Return (X, Y) of the center of cell containing provided text 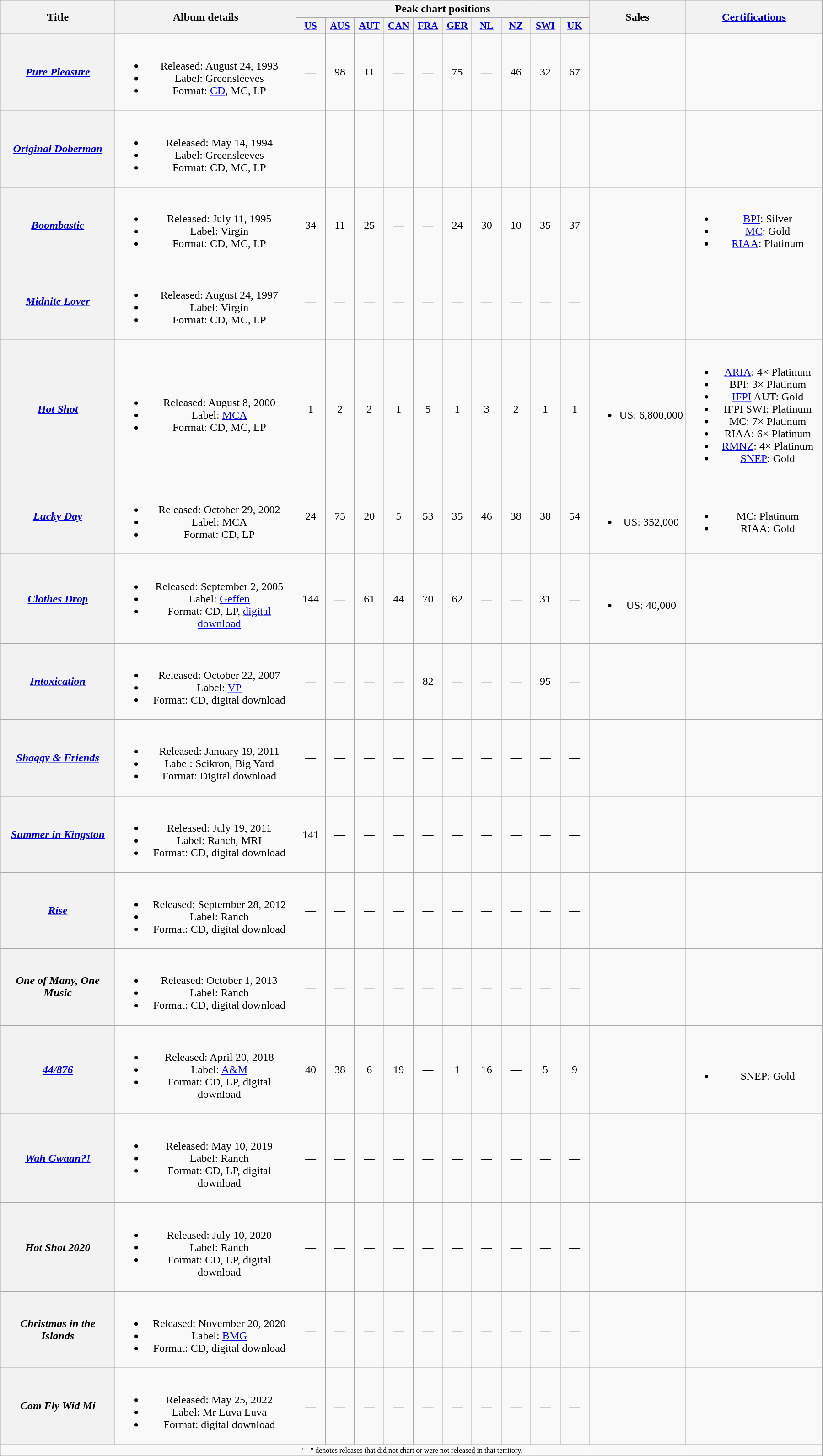
FRA (428, 26)
Intoxication (58, 682)
Rise (58, 910)
Wah Gwaan?! (58, 1158)
34 (311, 225)
Album details (206, 17)
Peak chart positions (443, 9)
AUS (340, 26)
44 (398, 599)
Released: April 20, 2018Label: A&MFormat: CD, LP, digital download (206, 1069)
UK (575, 26)
Released: July 10, 2020Label: RanchFormat: CD, LP, digital download (206, 1247)
Released: August 8, 2000Label: MCAFormat: CD, MC, LP (206, 409)
70 (428, 599)
Released: October 29, 2002Label: MCAFormat: CD, LP (206, 516)
Sales (637, 17)
US: 6,800,000 (637, 409)
Christmas in the Islands (58, 1329)
Released: July 11, 1995Label: VirginFormat: CD, MC, LP (206, 225)
CAN (398, 26)
Lucky Day (58, 516)
Released: January 19, 2011Label: Scikron, Big YardFormat: Digital download (206, 758)
Hot Shot 2020 (58, 1247)
Midnite Lover (58, 302)
Released: May 10, 2019Label: RanchFormat: CD, LP, digital download (206, 1158)
NL (487, 26)
SWI (545, 26)
Released: May 14, 1994Label: GreensleevesFormat: CD, MC, LP (206, 149)
Released: July 19, 2011Label: Ranch, MRIFormat: CD, digital download (206, 834)
10 (516, 225)
44/876 (58, 1069)
16 (487, 1069)
Released: August 24, 1997Label: VirginFormat: CD, MC, LP (206, 302)
53 (428, 516)
19 (398, 1069)
ARIA: 4× PlatinumBPI: 3× PlatinumIFPI AUT: GoldIFPI SWI: PlatinumMC: 7× PlatinumRIAA: 6× PlatinumRMNZ: 4× PlatinumSNEP: Gold (754, 409)
GER (457, 26)
Released: August 24, 1993Label: GreensleevesFormat: CD, MC, LP (206, 72)
US (311, 26)
82 (428, 682)
Shaggy & Friends (58, 758)
62 (457, 599)
144 (311, 599)
Com Fly Wid Mi (58, 1406)
US: 40,000 (637, 599)
US: 352,000 (637, 516)
30 (487, 225)
3 (487, 409)
Pure Pleasure (58, 72)
MC: PlatinumRIAA: Gold (754, 516)
Released: September 28, 2012Label: RanchFormat: CD, digital download (206, 910)
95 (545, 682)
Original Doberman (58, 149)
Summer in Kingston (58, 834)
AUT (369, 26)
141 (311, 834)
6 (369, 1069)
"—" denotes releases that did not chart or were not released in that territory. (412, 1450)
67 (575, 72)
Released: May 25, 2022Label: Mr Luva LuvaFormat: digital download (206, 1406)
Title (58, 17)
One of Many, One Music (58, 987)
25 (369, 225)
54 (575, 516)
BPI: SilverMC: GoldRIAA: Platinum (754, 225)
40 (311, 1069)
32 (545, 72)
Certifications (754, 17)
61 (369, 599)
Released: October 22, 2007Label: VPFormat: CD, digital download (206, 682)
Released: November 20, 2020Label: BMGFormat: CD, digital download (206, 1329)
Hot Shot (58, 409)
37 (575, 225)
9 (575, 1069)
Boombastic (58, 225)
98 (340, 72)
Clothes Drop (58, 599)
Released: October 1, 2013Label: RanchFormat: CD, digital download (206, 987)
20 (369, 516)
31 (545, 599)
SNEP: Gold (754, 1069)
Released: September 2, 2005Label: GeffenFormat: CD, LP, digital download (206, 599)
NZ (516, 26)
